Capture the cell that displays the provided text and extract its (X, Y) central coordinate. 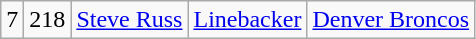
Linebacker (248, 20)
Denver Broncos (391, 20)
Steve Russ (130, 20)
218 (48, 20)
7 (12, 20)
